Return [x, y] of the center of cell containing provided text 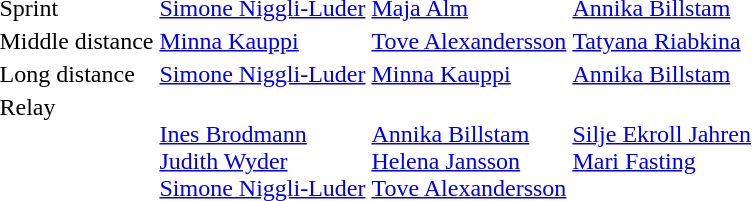
Simone Niggli-Luder [262, 74]
Tove Alexandersson [469, 41]
